For the text-containing cell, return its midpoint in [x, y] coordinate format. 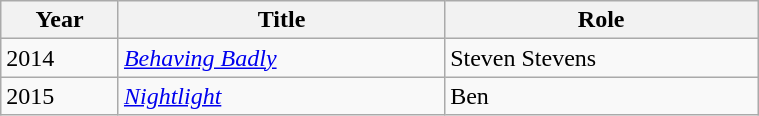
Role [602, 20]
Nightlight [281, 96]
2015 [60, 96]
Behaving Badly [281, 58]
Year [60, 20]
2014 [60, 58]
Steven Stevens [602, 58]
Ben [602, 96]
Title [281, 20]
